Output the [x, y] coordinate of the center of the cell containing the given text.  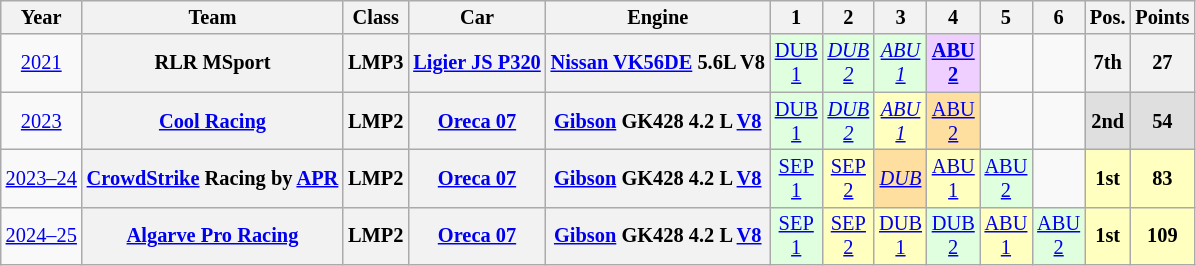
27 [1162, 63]
7th [1108, 63]
1 [796, 17]
5 [1006, 17]
RLR MSport [212, 63]
2 [849, 17]
Algarve Pro Racing [212, 236]
2023–24 [42, 178]
109 [1162, 236]
Nissan VK56DE 5.6L V8 [658, 63]
Ligier JS P320 [476, 63]
CrowdStrike Racing by APR [212, 178]
2024–25 [42, 236]
83 [1162, 178]
2nd [1108, 121]
2023 [42, 121]
Car [476, 17]
Pos. [1108, 17]
2021 [42, 63]
54 [1162, 121]
4 [954, 17]
DUB [900, 178]
Team [212, 17]
Engine [658, 17]
Class [376, 17]
3 [900, 17]
6 [1058, 17]
Year [42, 17]
LMP3 [376, 63]
Points [1162, 17]
Cool Racing [212, 121]
